Output the (x, y) coordinate of the center of the cell containing the given text.  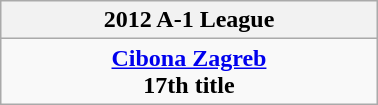
Cibona Zagreb17th title (189, 72)
2012 A-1 League (189, 20)
